Find where the given text appears and provide that cell's center as [X, Y] coordinate. 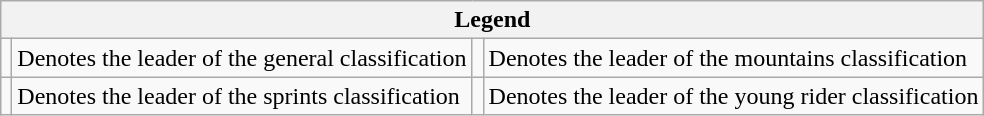
Legend [492, 20]
Denotes the leader of the general classification [242, 58]
Denotes the leader of the sprints classification [242, 96]
Denotes the leader of the young rider classification [734, 96]
Denotes the leader of the mountains classification [734, 58]
